Find where the given text appears and provide that cell's center as [X, Y] coordinate. 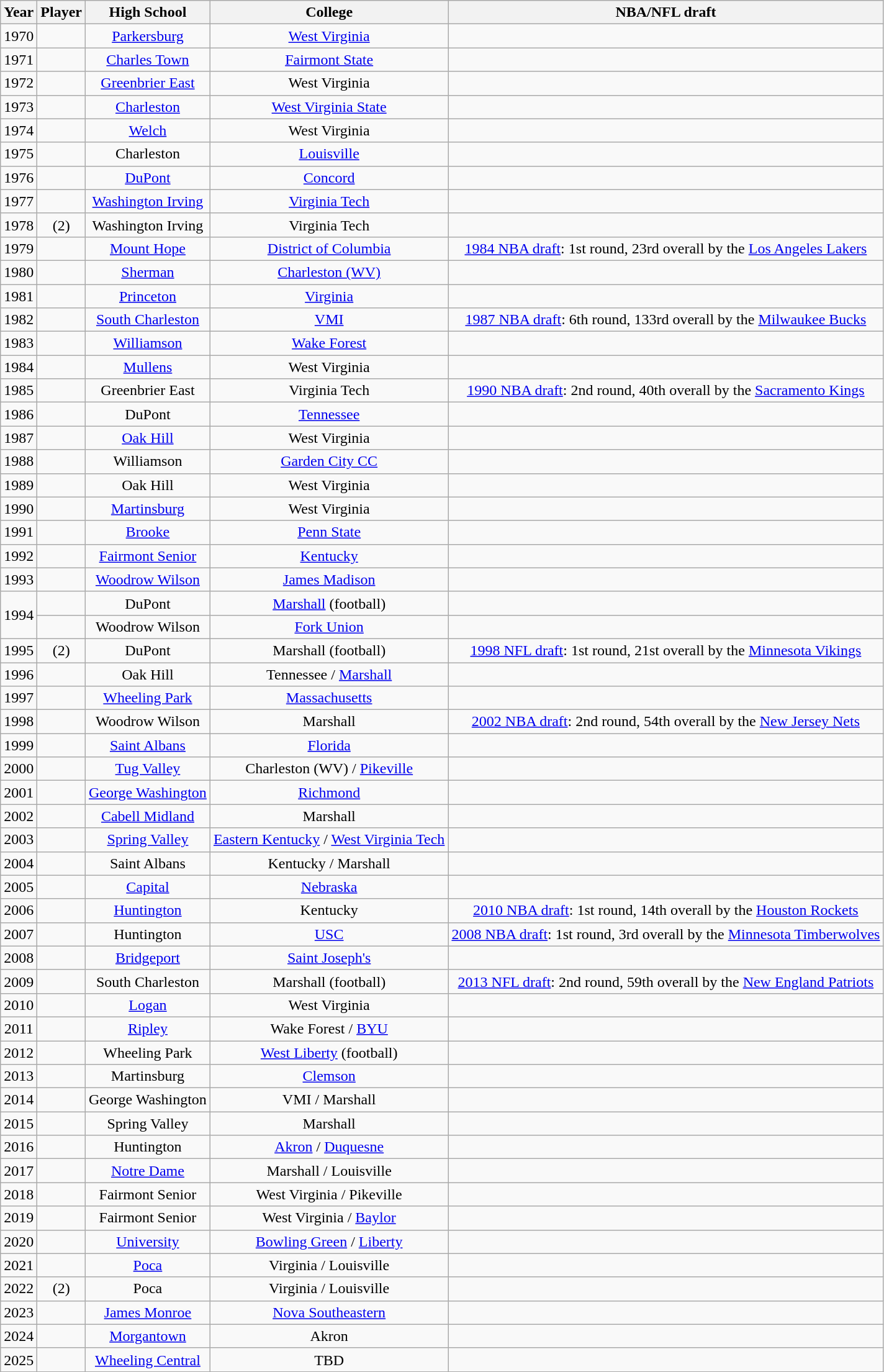
James Madison [329, 579]
Wake Forest [329, 343]
2003 [19, 840]
1986 [19, 414]
Charleston (WV) / Pikeville [329, 769]
1981 [19, 296]
Wheeling Central [148, 1360]
1991 [19, 532]
1984 [19, 367]
VMI / Marshall [329, 1100]
Virginia [329, 296]
TBD [329, 1360]
1984 NBA draft: 1st round, 23rd overall by the Los Angeles Lakers [665, 248]
1995 [19, 650]
2001 [19, 793]
2005 [19, 887]
1976 [19, 178]
2007 [19, 934]
West Virginia / Baylor [329, 1218]
Princeton [148, 296]
Ripley [148, 1029]
2024 [19, 1336]
Saint Joseph's [329, 958]
College [329, 12]
Penn State [329, 532]
Garden City CC [329, 461]
High School [148, 12]
1971 [19, 60]
VMI [329, 320]
2019 [19, 1218]
1979 [19, 248]
Clemson [329, 1076]
2018 [19, 1194]
1992 [19, 556]
Marshall / Louisville [329, 1171]
Nova Southeastern [329, 1312]
2000 [19, 769]
2017 [19, 1171]
Player [61, 12]
Year [19, 12]
West Virginia / Pikeville [329, 1194]
1974 [19, 130]
2010 NBA draft: 1st round, 14th overall by the Houston Rockets [665, 911]
Wake Forest / BYU [329, 1029]
Morgantown [148, 1336]
Charles Town [148, 60]
1987 NBA draft: 6th round, 133rd overall by the Milwaukee Bucks [665, 320]
2021 [19, 1265]
1990 [19, 509]
1977 [19, 201]
Charleston (WV) [329, 272]
West Virginia State [329, 107]
2013 [19, 1076]
USC [329, 934]
1993 [19, 579]
University [148, 1242]
Parkersburg [148, 36]
1975 [19, 154]
1994 [19, 615]
Richmond [329, 793]
2022 [19, 1289]
1980 [19, 272]
2008 [19, 958]
2020 [19, 1242]
Akron [329, 1336]
Akron / Duquesne [329, 1147]
Mullens [148, 367]
1989 [19, 485]
Florida [329, 745]
2008 NBA draft: 1st round, 3rd overall by the Minnesota Timberwolves [665, 934]
Fork Union [329, 627]
1997 [19, 698]
2002 NBA draft: 2nd round, 54th overall by the New Jersey Nets [665, 722]
Capital [148, 887]
2006 [19, 911]
West Liberty (football) [329, 1053]
Brooke [148, 532]
Bowling Green / Liberty [329, 1242]
NBA/NFL draft [665, 12]
Tennessee / Marshall [329, 674]
1996 [19, 674]
1983 [19, 343]
1970 [19, 36]
2025 [19, 1360]
Tug Valley [148, 769]
1999 [19, 745]
1998 [19, 722]
2013 NFL draft: 2nd round, 59th overall by the New England Patriots [665, 981]
District of Columbia [329, 248]
2009 [19, 981]
1988 [19, 461]
Cabell Midland [148, 816]
Louisville [329, 154]
1978 [19, 225]
Mount Hope [148, 248]
Welch [148, 130]
Massachusetts [329, 698]
1990 NBA draft: 2nd round, 40th overall by the Sacramento Kings [665, 391]
Nebraska [329, 887]
Eastern Kentucky / West Virginia Tech [329, 840]
1973 [19, 107]
James Monroe [148, 1312]
2011 [19, 1029]
1987 [19, 438]
Kentucky / Marshall [329, 863]
Concord [329, 178]
Fairmont State [329, 60]
2012 [19, 1053]
2002 [19, 816]
Bridgeport [148, 958]
2023 [19, 1312]
2010 [19, 1005]
2014 [19, 1100]
2015 [19, 1124]
1972 [19, 83]
1982 [19, 320]
Logan [148, 1005]
Tennessee [329, 414]
1998 NFL draft: 1st round, 21st overall by the Minnesota Vikings [665, 650]
1985 [19, 391]
Notre Dame [148, 1171]
2016 [19, 1147]
Sherman [148, 272]
2004 [19, 863]
